Return the (x, y) coordinate for the center point of the cell that contains the specified text.  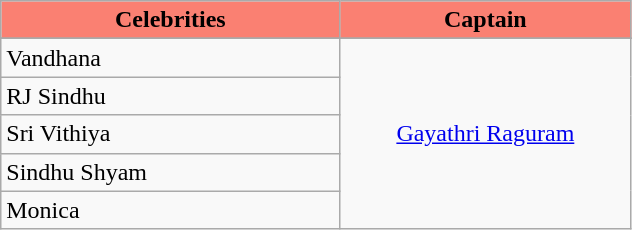
Sri Vithiya (170, 134)
Celebrities (170, 20)
RJ Sindhu (170, 96)
Captain (486, 20)
Vandhana (170, 58)
Monica (170, 210)
Sindhu Shyam (170, 172)
Gayathri Raguram (486, 134)
